Return the [X, Y] coordinate for the center point of the cell that contains the specified text.  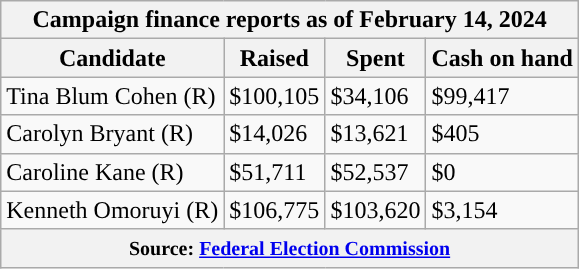
Source: Federal Election Commission [290, 248]
Campaign finance reports as of February 14, 2024 [290, 20]
$52,537 [376, 172]
Kenneth Omoruyi (R) [112, 210]
$3,154 [502, 210]
Raised [274, 58]
$0 [502, 172]
Candidate [112, 58]
Cash on hand [502, 58]
Tina Blum Cohen (R) [112, 96]
$106,775 [274, 210]
$405 [502, 134]
Spent [376, 58]
Caroline Kane (R) [112, 172]
$100,105 [274, 96]
$34,106 [376, 96]
$13,621 [376, 134]
$103,620 [376, 210]
$14,026 [274, 134]
$51,711 [274, 172]
Carolyn Bryant (R) [112, 134]
$99,417 [502, 96]
